Locate the cell with the specified text and output its [x, y] center coordinate. 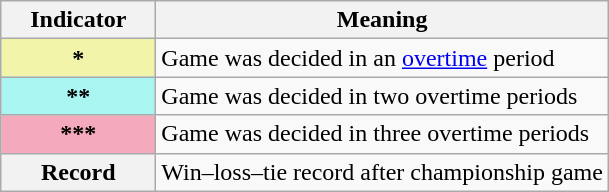
*** [78, 134]
Win–loss–tie record after championship game [382, 172]
Game was decided in two overtime periods [382, 96]
** [78, 96]
Game was decided in an overtime period [382, 58]
Game was decided in three overtime periods [382, 134]
* [78, 58]
Meaning [382, 20]
Indicator [78, 20]
Record [78, 172]
